Locate the cell with the specified text and output its (x, y) center coordinate. 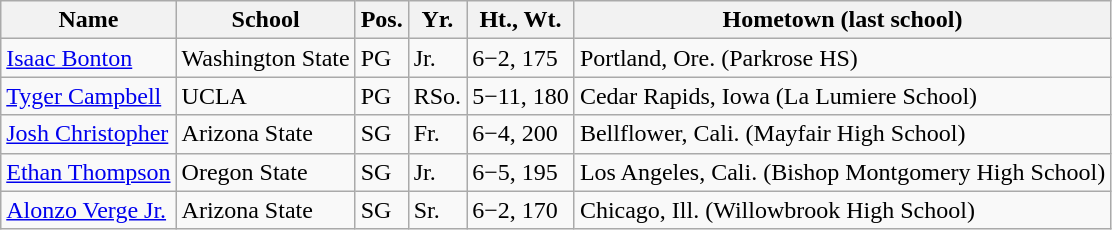
School (266, 20)
Ethan Thompson (88, 172)
Alonzo Verge Jr. (88, 210)
Tyger Campbell (88, 96)
Hometown (last school) (842, 20)
Chicago, Ill. (Willowbrook High School) (842, 210)
Los Angeles, Cali. (Bishop Montgomery High School) (842, 172)
Portland, Ore. (Parkrose HS) (842, 58)
6−5, 195 (521, 172)
Isaac Bonton (88, 58)
Cedar Rapids, Iowa (La Lumiere School) (842, 96)
Yr. (437, 20)
Name (88, 20)
UCLA (266, 96)
Pos. (382, 20)
5−11, 180 (521, 96)
6−2, 175 (521, 58)
Sr. (437, 210)
6−2, 170 (521, 210)
Washington State (266, 58)
Ht., Wt. (521, 20)
Bellflower, Cali. (Mayfair High School) (842, 134)
RSo. (437, 96)
Oregon State (266, 172)
6−4, 200 (521, 134)
Josh Christopher (88, 134)
Fr. (437, 134)
